Scan for the cell matching the given text and deliver its [X, Y] coordinate at center. 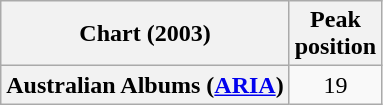
19 [335, 85]
Peakposition [335, 34]
Australian Albums (ARIA) [145, 85]
Chart (2003) [145, 34]
